Identify which cell holds the provided text, then report its (X, Y) central coordinate. 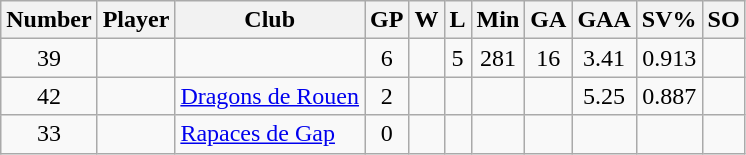
2 (387, 96)
5.25 (604, 96)
Number (49, 20)
Player (136, 20)
39 (49, 58)
281 (498, 58)
Min (498, 20)
5 (458, 58)
SV% (669, 20)
Dragons de Rouen (270, 96)
Rapaces de Gap (270, 134)
0 (387, 134)
SO (724, 20)
L (458, 20)
W (426, 20)
6 (387, 58)
GAA (604, 20)
Club (270, 20)
42 (49, 96)
GP (387, 20)
33 (49, 134)
0.913 (669, 58)
GA (548, 20)
16 (548, 58)
0.887 (669, 96)
3.41 (604, 58)
